Return the [X, Y] coordinate for the center point of the cell that contains the specified text.  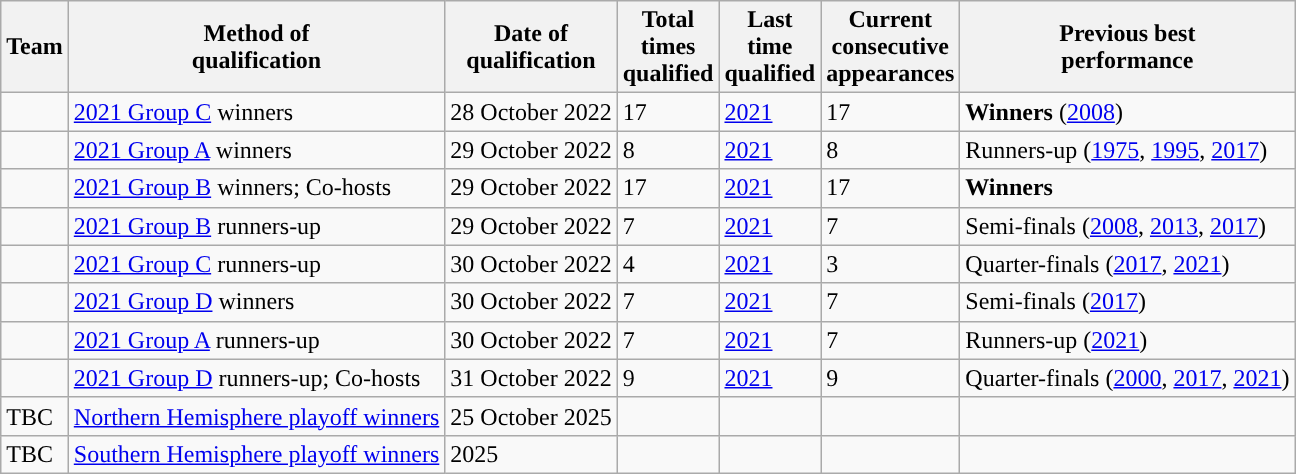
2021 Group A runners-up [256, 340]
Quarter-finals (2000, 2017, 2021) [1128, 378]
Southern Hemisphere playoff winners [256, 454]
4 [668, 264]
Semi-finals (2017) [1128, 302]
25 October 2025 [531, 416]
Quarter-finals (2017, 2021) [1128, 264]
3 [890, 264]
Previous bestperformance [1128, 47]
Semi-finals (2008, 2013, 2017) [1128, 226]
Northern Hemisphere playoff winners [256, 416]
Runners-up (1975, 1995, 2017) [1128, 150]
Totaltimesqualified [668, 47]
2021 Group B winners; Co-hosts [256, 188]
Date ofqualification [531, 47]
2021 Group C runners-up [256, 264]
2021 Group A winners [256, 150]
2021 Group D winners [256, 302]
Winners [1128, 188]
2021 Group C winners [256, 112]
Currentconsecutiveappearances [890, 47]
28 October 2022 [531, 112]
Lasttimequalified [770, 47]
Runners-up (2021) [1128, 340]
Winners (2008) [1128, 112]
Method ofqualification [256, 47]
2025 [531, 454]
2021 Group D runners-up; Co-hosts [256, 378]
31 October 2022 [531, 378]
Team [35, 47]
2021 Group B runners-up [256, 226]
